Find where the given text appears and provide that cell's center as [X, Y] coordinate. 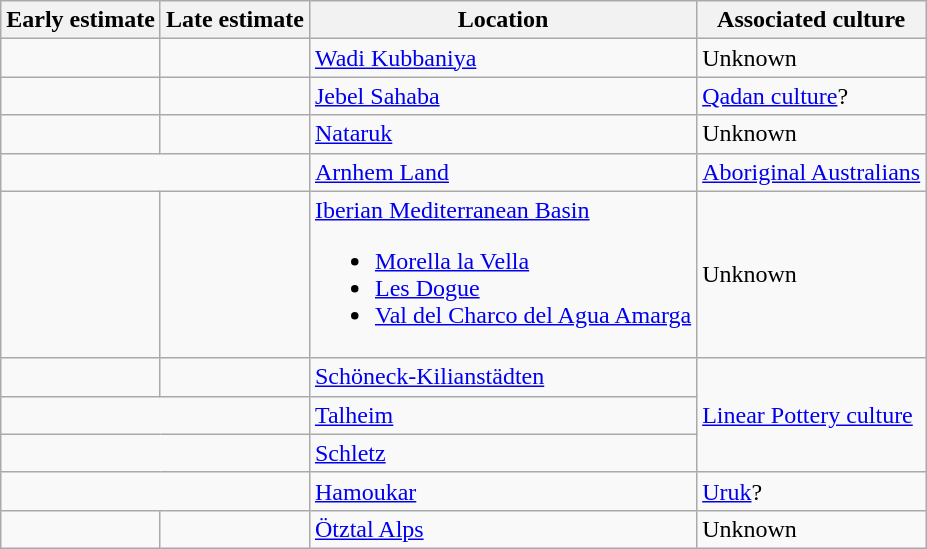
Early estimate [81, 20]
Jebel Sahaba [502, 96]
Hamoukar [502, 491]
Talheim [502, 415]
Qadan culture? [812, 96]
Uruk? [812, 491]
Aboriginal Australians [812, 172]
Wadi Kubbaniya [502, 58]
Late estimate [234, 20]
Nataruk [502, 134]
Iberian Mediterranean BasinMorella la VellaLes DogueVal del Charco del Agua Amarga [502, 274]
Schletz [502, 453]
Arnhem Land [502, 172]
Associated culture [812, 20]
Schöneck-Kilianstädten [502, 377]
Linear Pottery culture [812, 415]
Location [502, 20]
Ötztal Alps [502, 529]
